Scan for the cell matching the given text and deliver its (X, Y) coordinate at center. 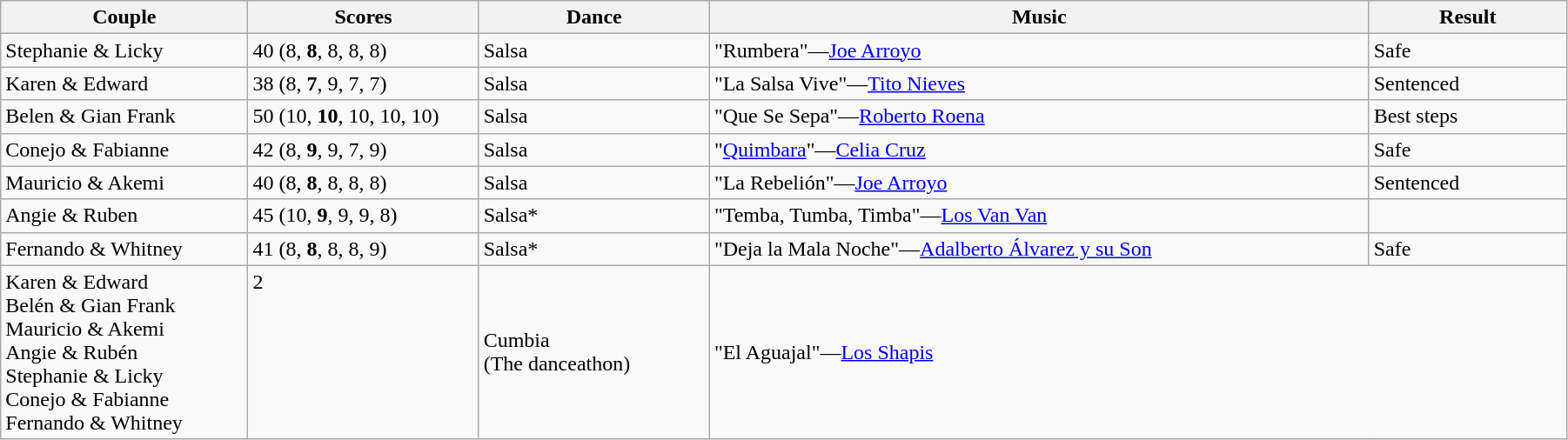
"La Salsa Vive"—Tito Nieves (1039, 83)
Belen & Gian Frank (124, 117)
Cumbia(The danceathon) (593, 352)
Music (1039, 17)
"Rumbera"—Joe Arroyo (1039, 50)
"Quimbara"—Celia Cruz (1039, 150)
2 (364, 352)
38 (8, 7, 9, 7, 7) (364, 83)
Mauricio & Akemi (124, 183)
"Que Se Sepa"—Roberto Roena (1039, 117)
Karen & Edward (124, 83)
"La Rebelión"—Joe Arroyo (1039, 183)
Angie & Ruben (124, 216)
Best steps (1467, 117)
45 (10, 9, 9, 9, 8) (364, 216)
"El Aguajal"—Los Shapis (1138, 352)
42 (8, 9, 9, 7, 9) (364, 150)
50 (10, 10, 10, 10, 10) (364, 117)
Result (1467, 17)
Fernando & Whitney (124, 249)
Stephanie & Licky (124, 50)
Scores (364, 17)
Couple (124, 17)
"Deja la Mala Noche"—Adalberto Álvarez y su Son (1039, 249)
Conejo & Fabianne (124, 150)
"Temba, Tumba, Timba"—Los Van Van (1039, 216)
41 (8, 8, 8, 8, 9) (364, 249)
Dance (593, 17)
Karen & EdwardBelén & Gian FrankMauricio & AkemiAngie & RubénStephanie & LickyConejo & FabianneFernando & Whitney (124, 352)
